Determine the (x, y) coordinate at the center of the cell enclosing the given text.  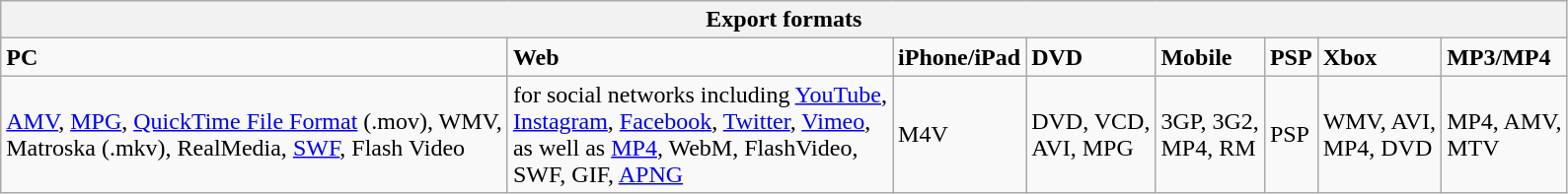
3GP, 3G2, MP4, RM (1210, 134)
MP4, AMV, MTV (1504, 134)
WMV, AVI, MP4, DVD (1380, 134)
Mobile (1210, 57)
DVD (1091, 57)
Xbox (1380, 57)
AMV, MPG, QuickTime File Format (.mov), WMV, Matroska (.mkv), RealMedia, SWF, Flash Video (255, 134)
for social networks including YouTube, Instagram, Facebook, Twitter, Vimeo, as well as MP4, WebM, FlashVideo, SWF, GIF, APNG (700, 134)
Export formats (784, 20)
DVD, VCD, AVI, MPG (1091, 134)
MP3/MP4 (1504, 57)
M4V (959, 134)
iPhone/iPad (959, 57)
Web (700, 57)
PC (255, 57)
